Scan for the cell matching the given text and deliver its (X, Y) coordinate at center. 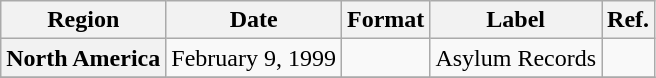
Date (254, 20)
Region (84, 20)
Asylum Records (516, 58)
Format (385, 20)
Ref. (628, 20)
February 9, 1999 (254, 58)
Label (516, 20)
North America (84, 58)
